Detect which cell encompasses the target text, then output its [X, Y] center coordinate. 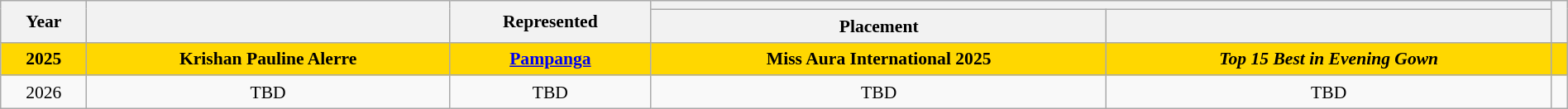
Represented [550, 21]
Miss Aura International 2025 [878, 59]
Pampanga [550, 59]
Top 15 Best in Evening Gown [1328, 59]
Placement [878, 26]
Year [44, 21]
Krishan Pauline Alerre [268, 59]
2025 [44, 59]
2026 [44, 92]
